Determine the (x, y) coordinate at the center of the cell enclosing the given text.  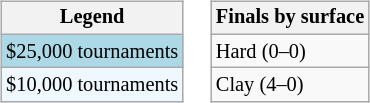
Hard (0–0) (290, 51)
Legend (92, 18)
$25,000 tournaments (92, 51)
Finals by surface (290, 18)
$10,000 tournaments (92, 85)
Clay (4–0) (290, 85)
